For the text-containing cell, return its midpoint in (X, Y) coordinate format. 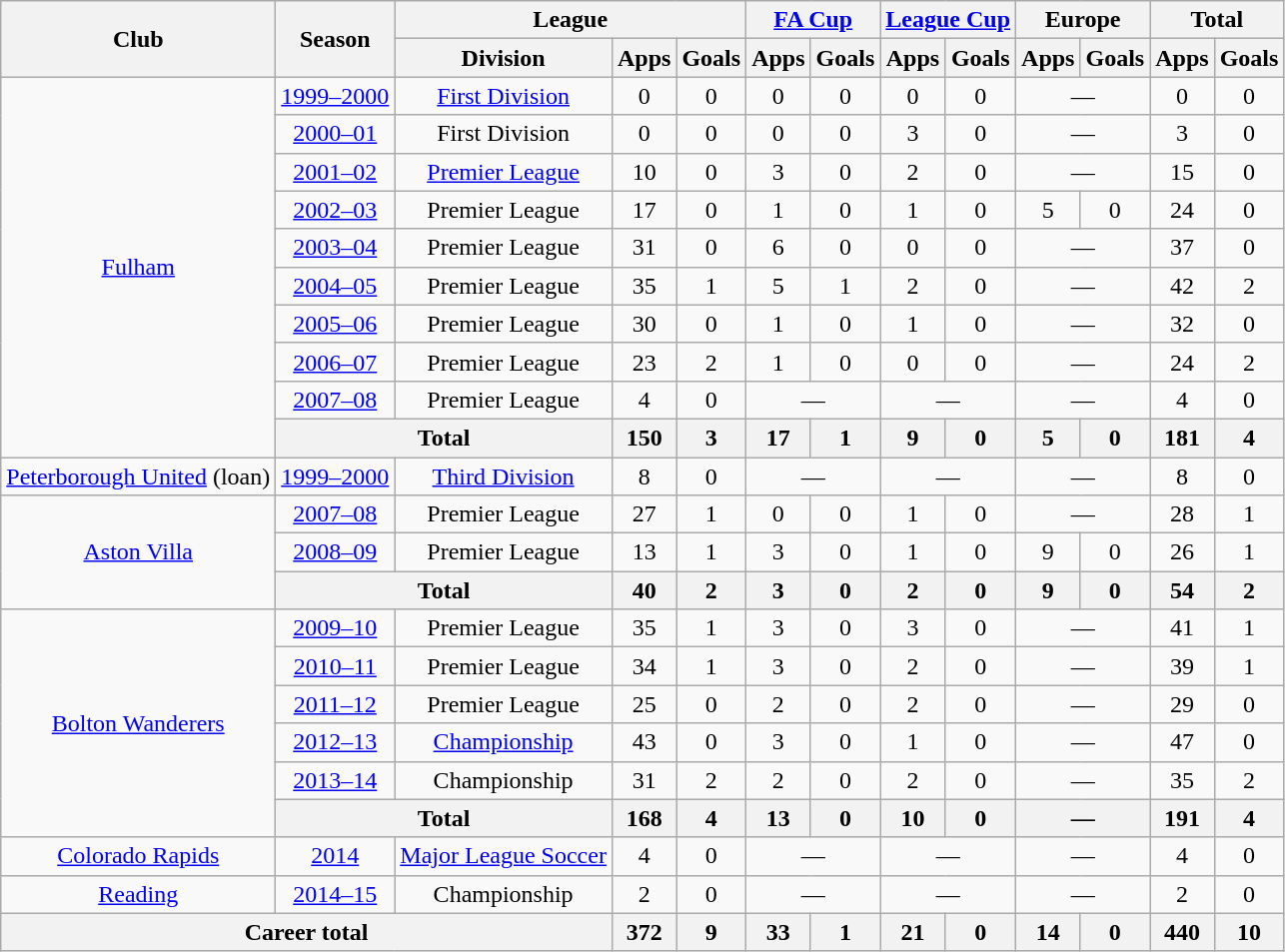
Third Division (504, 476)
2001–02 (336, 172)
34 (643, 666)
54 (1182, 590)
32 (1182, 324)
23 (643, 362)
42 (1182, 286)
2013–14 (336, 780)
15 (1182, 172)
2011–12 (336, 704)
28 (1182, 514)
21 (913, 932)
25 (643, 704)
39 (1182, 666)
43 (643, 742)
6 (778, 248)
2014 (336, 856)
29 (1182, 704)
Division (504, 58)
2002–03 (336, 210)
2014–15 (336, 894)
2008–09 (336, 552)
Season (336, 39)
FA Cup (813, 20)
181 (1182, 438)
191 (1182, 818)
Peterborough United (loan) (138, 476)
2012–13 (336, 742)
30 (643, 324)
Fulham (138, 268)
27 (643, 514)
League (571, 20)
47 (1182, 742)
2005–06 (336, 324)
37 (1182, 248)
150 (643, 438)
Bolton Wanderers (138, 723)
Aston Villa (138, 552)
Major League Soccer (504, 856)
Club (138, 39)
168 (643, 818)
33 (778, 932)
2000–01 (336, 134)
Reading (138, 894)
2006–07 (336, 362)
League Cup (948, 20)
440 (1182, 932)
Colorado Rapids (138, 856)
2004–05 (336, 286)
Career total (307, 932)
40 (643, 590)
41 (1182, 628)
Europe (1083, 20)
26 (1182, 552)
14 (1048, 932)
2010–11 (336, 666)
2003–04 (336, 248)
2009–10 (336, 628)
372 (643, 932)
